Locate the cell with the specified text and output its (X, Y) center coordinate. 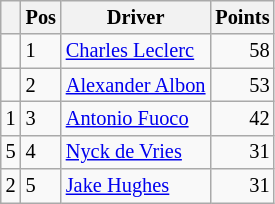
53 (242, 85)
Nyck de Vries (136, 152)
Pos (41, 17)
Points (242, 17)
Alexander Albon (136, 85)
Jake Hughes (136, 186)
3 (41, 118)
Antonio Fuoco (136, 118)
4 (41, 152)
58 (242, 51)
42 (242, 118)
Charles Leclerc (136, 51)
Driver (136, 17)
